Capture the cell that displays the provided text and extract its [x, y] central coordinate. 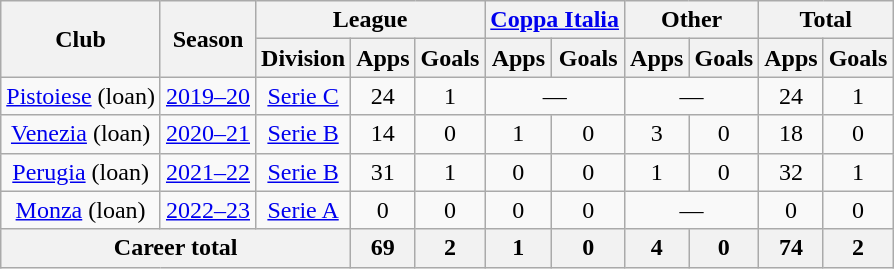
Other [692, 20]
Division [304, 58]
Total [826, 20]
2019–20 [208, 96]
League [370, 20]
2022–23 [208, 210]
2021–22 [208, 172]
Club [81, 39]
Season [208, 39]
Serie C [304, 96]
2020–21 [208, 134]
14 [383, 134]
4 [657, 248]
69 [383, 248]
32 [791, 172]
Career total [176, 248]
18 [791, 134]
31 [383, 172]
Pistoiese (loan) [81, 96]
Monza (loan) [81, 210]
74 [791, 248]
Serie A [304, 210]
Venezia (loan) [81, 134]
3 [657, 134]
Coppa Italia [555, 20]
Perugia (loan) [81, 172]
